Identify which cell holds the provided text, then report its [X, Y] central coordinate. 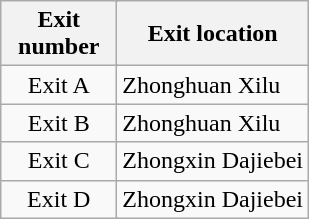
Exit A [59, 85]
Exit location [213, 34]
Exit number [59, 34]
Exit C [59, 161]
Exit B [59, 123]
Exit D [59, 199]
